Return [x, y] of the center of cell containing provided text 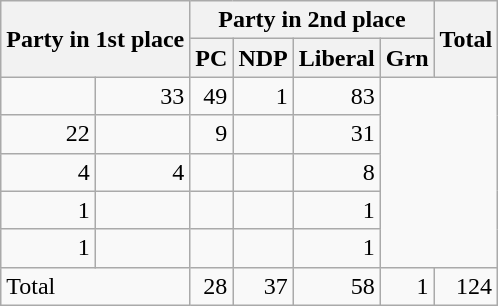
124 [466, 286]
83 [336, 96]
NDP [263, 58]
28 [212, 286]
58 [336, 286]
22 [48, 134]
49 [212, 96]
8 [336, 172]
Liberal [336, 58]
33 [142, 96]
31 [336, 134]
9 [212, 134]
37 [263, 286]
PC [212, 58]
Grn [407, 58]
Party in 2nd place [312, 20]
Party in 1st place [96, 39]
